Detect which cell encompasses the target text, then output its (x, y) center coordinate. 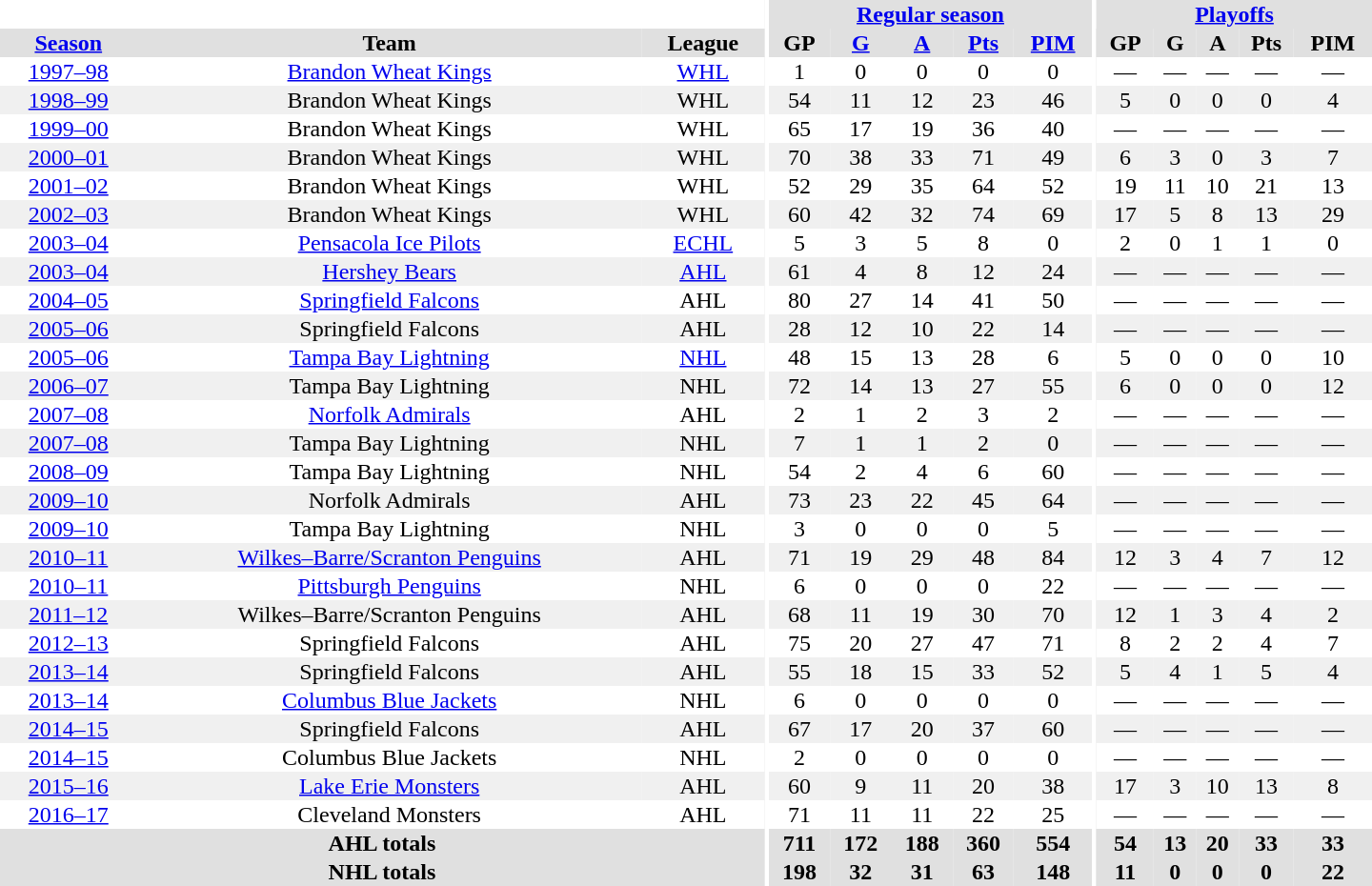
80 (799, 300)
2015–16 (69, 786)
36 (983, 129)
2001–02 (69, 186)
198 (799, 872)
84 (1053, 557)
2004–05 (69, 300)
2012–13 (69, 643)
1997–98 (69, 71)
188 (922, 843)
Season (69, 43)
9 (860, 786)
ECHL (703, 243)
2011–12 (69, 614)
21 (1266, 186)
45 (983, 500)
30 (983, 614)
65 (799, 129)
41 (983, 300)
172 (860, 843)
40 (1053, 129)
31 (922, 872)
2000–01 (69, 157)
75 (799, 643)
League (703, 43)
Lake Erie Monsters (390, 786)
1999–00 (69, 129)
35 (922, 186)
Hershey Bears (390, 272)
68 (799, 614)
711 (799, 843)
72 (799, 386)
42 (860, 214)
46 (1053, 100)
AHL totals (382, 843)
69 (1053, 214)
18 (860, 672)
360 (983, 843)
63 (983, 872)
67 (799, 729)
61 (799, 272)
1998–99 (69, 100)
Regular season (930, 14)
Playoffs (1235, 14)
2006–07 (69, 386)
73 (799, 500)
Team (390, 43)
25 (1053, 815)
2002–03 (69, 214)
24 (1053, 272)
2008–09 (69, 472)
NHL totals (382, 872)
47 (983, 643)
148 (1053, 872)
2016–17 (69, 815)
Pittsburgh Penguins (390, 586)
49 (1053, 157)
Cleveland Monsters (390, 815)
Pensacola Ice Pilots (390, 243)
74 (983, 214)
37 (983, 729)
50 (1053, 300)
554 (1053, 843)
